Capture the cell that displays the provided text and extract its [X, Y] central coordinate. 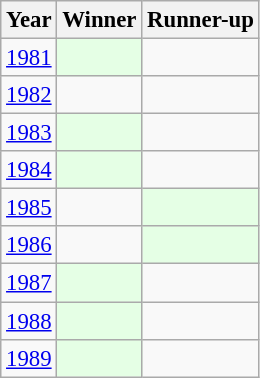
1982 [29, 95]
1985 [29, 208]
1986 [29, 245]
1983 [29, 133]
1984 [29, 170]
1981 [29, 58]
1987 [29, 283]
Runner-up [200, 20]
Year [29, 20]
1989 [29, 358]
1988 [29, 321]
Winner [100, 20]
